Find where the given text appears and provide that cell's center as (X, Y) coordinate. 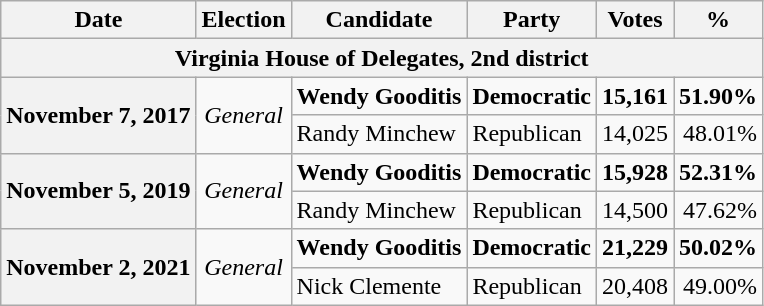
52.31% (718, 172)
14,500 (636, 210)
November 7, 2017 (98, 115)
48.01% (718, 134)
51.90% (718, 96)
21,229 (636, 248)
Candidate (379, 20)
November 5, 2019 (98, 191)
49.00% (718, 286)
15,161 (636, 96)
20,408 (636, 286)
Nick Clemente (379, 286)
% (718, 20)
47.62% (718, 210)
Virginia House of Delegates, 2nd district (382, 58)
Election (244, 20)
14,025 (636, 134)
15,928 (636, 172)
50.02% (718, 248)
Party (532, 20)
Votes (636, 20)
November 2, 2021 (98, 267)
Date (98, 20)
